Extract the (X, Y) coordinate from the center of the cell holding the provided text.  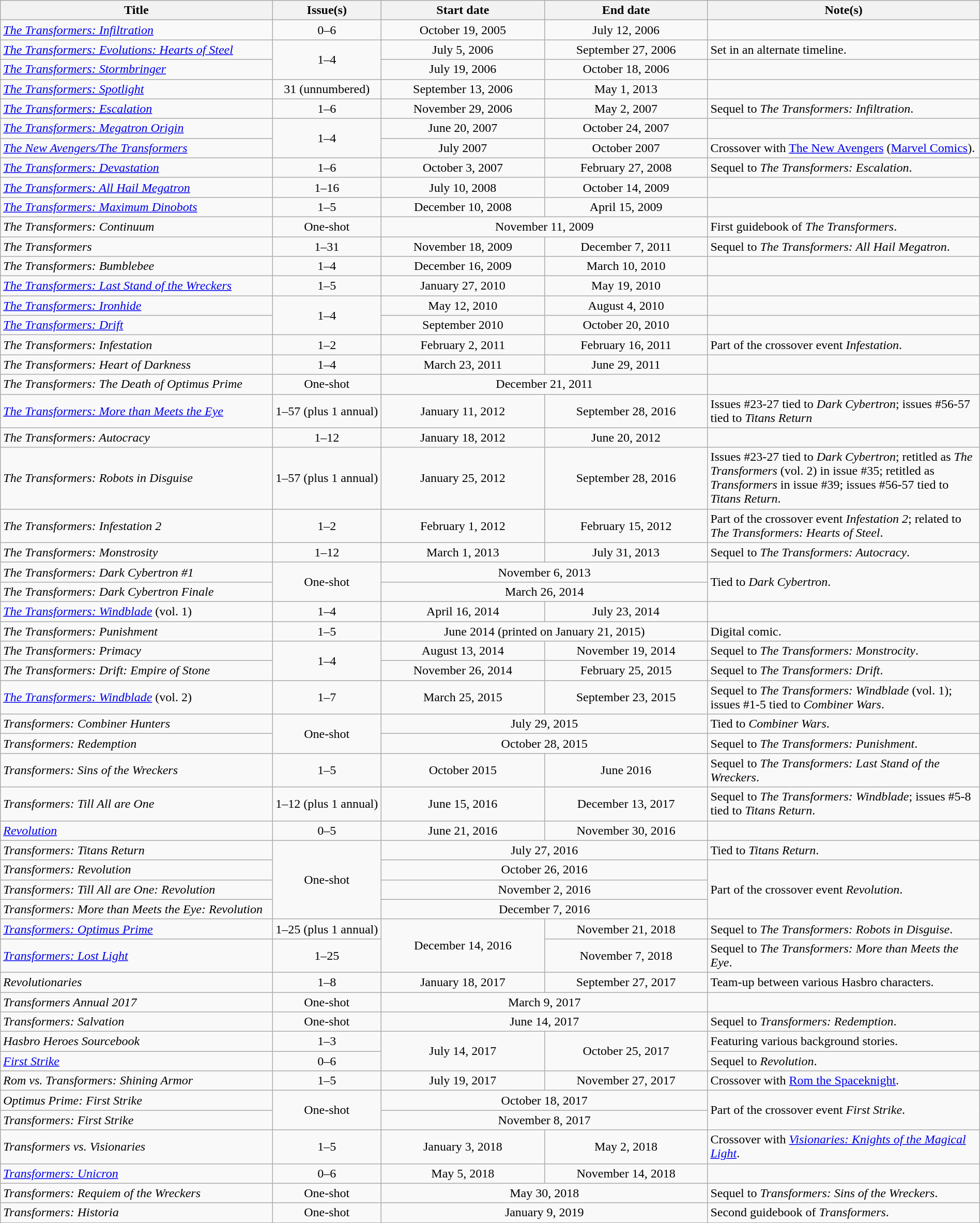
The Transformers: Heart of Darkness (136, 365)
1–12 (plus 1 annual) (327, 804)
The Transformers: The Death of Optimus Prime (136, 384)
Sequel to The Transformers: Escalation. (844, 168)
March 10, 2010 (626, 266)
First Strike (136, 1061)
The Transformers: Devastation (136, 168)
November 14, 2018 (626, 1173)
January 3, 2018 (463, 1147)
Tied to Titans Return. (844, 850)
November 7, 2018 (626, 956)
April 15, 2009 (626, 207)
Transformers vs. Visionaries (136, 1147)
Note(s) (844, 10)
The Transformers: Windblade (vol. 2) (136, 697)
Tied to Combiner Wars. (844, 724)
Start date (463, 10)
The New Avengers/The Transformers (136, 148)
Sequel to Transformers: Redemption. (844, 1022)
October 20, 2010 (626, 325)
May 2, 2007 (626, 109)
The Transformers (136, 247)
January 27, 2010 (463, 286)
Issue(s) (327, 10)
The Transformers: Stormbringer (136, 69)
February 2, 2011 (463, 345)
November 6, 2013 (544, 572)
The Transformers: Last Stand of the Wreckers (136, 286)
January 9, 2019 (544, 1213)
October 2015 (463, 771)
July 29, 2015 (544, 724)
Transformers: Requiem of the Wreckers (136, 1193)
The Transformers: Infestation (136, 345)
June 20, 2007 (463, 128)
1–16 (327, 187)
July 14, 2017 (463, 1051)
The Transformers: Infestation 2 (136, 525)
Team-up between various Hasbro characters. (844, 982)
December 16, 2009 (463, 266)
October 2007 (626, 148)
July 27, 2016 (544, 850)
End date (626, 10)
Sequel to The Transformers: Drift. (844, 671)
The Transformers: Windblade (vol. 1) (136, 611)
July 5, 2006 (463, 50)
Hasbro Heroes Sourcebook (136, 1041)
January 11, 2012 (463, 411)
April 16, 2014 (463, 611)
June 29, 2011 (626, 365)
Transformers: Combiner Hunters (136, 724)
The Transformers: Dark Cybertron #1 (136, 572)
January 18, 2017 (463, 982)
August 4, 2010 (626, 306)
0–5 (327, 831)
Sequel to Transformers: Sins of the Wreckers. (844, 1193)
November 19, 2014 (626, 651)
October 14, 2009 (626, 187)
November 30, 2016 (626, 831)
June 2014 (printed on January 21, 2015) (544, 631)
The Transformers: Evolutions: Hearts of Steel (136, 50)
Sequel to The Transformers: Monstrocity. (844, 651)
Sequel to The Transformers: Robots in Disguise. (844, 929)
November 29, 2006 (463, 109)
September 13, 2006 (463, 89)
The Transformers: Dark Cybertron Finale (136, 592)
February 25, 2015 (626, 671)
November 26, 2014 (463, 671)
May 30, 2018 (544, 1193)
The Transformers: Primacy (136, 651)
Transformers: Till All are One (136, 804)
March 26, 2014 (544, 592)
The Transformers: Drift: Empire of Stone (136, 671)
November 27, 2017 (626, 1081)
Transformers: More than Meets the Eye: Revolution (136, 909)
Sequel to The Transformers: Punishment. (844, 744)
The Transformers: Punishment (136, 631)
Transformers: Salvation (136, 1022)
Transformers: Lost Light (136, 956)
Transformers: Titans Return (136, 850)
August 13, 2014 (463, 651)
October 19, 2005 (463, 30)
Sequel to Revolution. (844, 1061)
January 18, 2012 (463, 437)
October 28, 2015 (544, 744)
The Transformers: Ironhide (136, 306)
1–7 (327, 697)
September 27, 2006 (626, 50)
The Transformers: Escalation (136, 109)
1–25 (plus 1 annual) (327, 929)
Transformers: Sins of the Wreckers (136, 771)
31 (unnumbered) (327, 89)
Revolution (136, 831)
The Transformers: Continuum (136, 227)
Part of the crossover event Revolution. (844, 889)
June 20, 2012 (626, 437)
The Transformers: Autocracy (136, 437)
The Transformers: All Hail Megatron (136, 187)
Featuring various background stories. (844, 1041)
December 14, 2016 (463, 945)
July 2007 (463, 148)
The Transformers: Monstrosity (136, 552)
October 18, 2017 (544, 1100)
Transformers: Till All are One: Revolution (136, 889)
December 13, 2017 (626, 804)
June 15, 2016 (463, 804)
Sequel to The Transformers: Autocracy. (844, 552)
October 25, 2017 (626, 1051)
Title (136, 10)
December 7, 2016 (544, 909)
July 31, 2013 (626, 552)
Transformers: First Strike (136, 1120)
Part of the crossover event Infestation 2; related to The Transformers: Hearts of Steel. (844, 525)
March 9, 2017 (544, 1002)
July 12, 2006 (626, 30)
Tied to Dark Cybertron. (844, 582)
October 26, 2016 (544, 870)
March 25, 2015 (463, 697)
Digital comic. (844, 631)
November 21, 2018 (626, 929)
The Transformers: Infiltration (136, 30)
Crossover with The New Avengers (Marvel Comics). (844, 148)
The Transformers: Maximum Dinobots (136, 207)
Transformers Annual 2017 (136, 1002)
1–25 (327, 956)
1–31 (327, 247)
Sequel to The Transformers: Infiltration. (844, 109)
March 1, 2013 (463, 552)
The Transformers: Bumblebee (136, 266)
July 19, 2017 (463, 1081)
January 25, 2012 (463, 478)
December 21, 2011 (544, 384)
June 2016 (626, 771)
Transformers: Unicron (136, 1173)
May 2, 2018 (626, 1147)
October 24, 2007 (626, 128)
Revolutionaries (136, 982)
February 1, 2012 (463, 525)
Rom vs. Transformers: Shining Armor (136, 1081)
Transformers: Optimus Prime (136, 929)
October 18, 2006 (626, 69)
July 19, 2006 (463, 69)
November 18, 2009 (463, 247)
May 19, 2010 (626, 286)
May 1, 2013 (626, 89)
Transformers: Revolution (136, 870)
Transformers: Redemption (136, 744)
Second guidebook of Transformers. (844, 1213)
The Transformers: More than Meets the Eye (136, 411)
The Transformers: Spotlight (136, 89)
September 23, 2015 (626, 697)
Part of the crossover event Infestation. (844, 345)
Transformers: Historia (136, 1213)
Set in an alternate timeline. (844, 50)
May 5, 2018 (463, 1173)
Issues #23-27 tied to Dark Cybertron; issues #56-57 tied to Titans Return (844, 411)
First guidebook of The Transformers. (844, 227)
1–3 (327, 1041)
July 23, 2014 (626, 611)
Sequel to The Transformers: All Hail Megatron. (844, 247)
December 10, 2008 (463, 207)
November 2, 2016 (544, 889)
The Transformers: Robots in Disguise (136, 478)
Optimus Prime: First Strike (136, 1100)
November 11, 2009 (544, 227)
Crossover with Visionaries: Knights of the Magical Light. (844, 1147)
Sequel to The Transformers: More than Meets the Eye. (844, 956)
Sequel to The Transformers: Last Stand of the Wreckers. (844, 771)
Sequel to The Transformers: Windblade (vol. 1); issues #1-5 tied to Combiner Wars. (844, 697)
February 15, 2012 (626, 525)
Crossover with Rom the Spaceknight. (844, 1081)
Sequel to The Transformers: Windblade; issues #5-8 tied to Titans Return. (844, 804)
June 21, 2016 (463, 831)
The Transformers: Megatron Origin (136, 128)
July 10, 2008 (463, 187)
September 2010 (463, 325)
Part of the crossover event First Strike. (844, 1110)
October 3, 2007 (463, 168)
December 7, 2011 (626, 247)
1–8 (327, 982)
March 23, 2011 (463, 365)
February 27, 2008 (626, 168)
February 16, 2011 (626, 345)
November 8, 2017 (544, 1120)
The Transformers: Drift (136, 325)
May 12, 2010 (463, 306)
September 27, 2017 (626, 982)
June 14, 2017 (544, 1022)
